Locate the cell with the specified text and output its [X, Y] center coordinate. 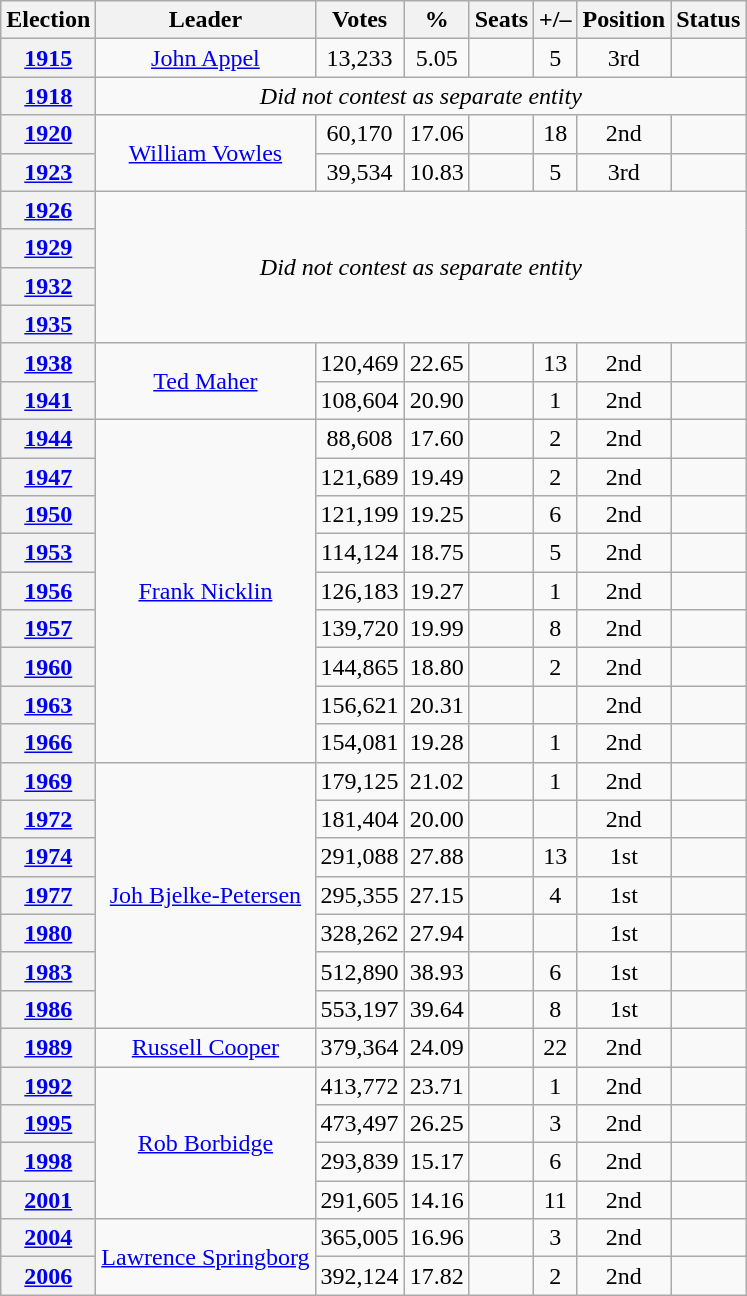
16.96 [436, 1238]
39.64 [436, 1009]
19.25 [436, 515]
23.71 [436, 1085]
365,005 [360, 1238]
413,772 [360, 1085]
1966 [48, 743]
Rob Borbidge [206, 1142]
1953 [48, 553]
156,621 [360, 705]
392,124 [360, 1276]
1923 [48, 172]
1983 [48, 971]
88,608 [360, 438]
2001 [48, 1200]
1915 [48, 58]
1929 [48, 248]
108,604 [360, 400]
512,890 [360, 971]
144,865 [360, 667]
Votes [360, 20]
17.06 [436, 134]
4 [556, 895]
291,605 [360, 1200]
1974 [48, 857]
473,497 [360, 1124]
1920 [48, 134]
Joh Bjelke-Petersen [206, 895]
18 [556, 134]
114,124 [360, 553]
% [436, 20]
21.02 [436, 781]
379,364 [360, 1047]
293,839 [360, 1162]
27.94 [436, 933]
2004 [48, 1238]
20.31 [436, 705]
1969 [48, 781]
19.99 [436, 629]
Russell Cooper [206, 1047]
1926 [48, 210]
24.09 [436, 1047]
John Appel [206, 58]
1956 [48, 591]
19.28 [436, 743]
1986 [48, 1009]
1918 [48, 96]
38.93 [436, 971]
1957 [48, 629]
291,088 [360, 857]
22.65 [436, 362]
553,197 [360, 1009]
2006 [48, 1276]
121,199 [360, 515]
Seats [501, 20]
121,689 [360, 477]
Frank Nicklin [206, 590]
27.88 [436, 857]
1972 [48, 819]
1989 [48, 1047]
19.27 [436, 591]
1980 [48, 933]
60,170 [360, 134]
1947 [48, 477]
10.83 [436, 172]
1935 [48, 324]
1938 [48, 362]
154,081 [360, 743]
Position [624, 20]
Election [48, 20]
1963 [48, 705]
179,125 [360, 781]
26.25 [436, 1124]
181,404 [360, 819]
120,469 [360, 362]
+/– [556, 20]
139,720 [360, 629]
328,262 [360, 933]
William Vowles [206, 153]
1992 [48, 1085]
126,183 [360, 591]
295,355 [360, 895]
11 [556, 1200]
Lawrence Springborg [206, 1257]
15.17 [436, 1162]
39,534 [360, 172]
20.90 [436, 400]
1995 [48, 1124]
27.15 [436, 895]
1998 [48, 1162]
1941 [48, 400]
1977 [48, 895]
14.16 [436, 1200]
19.49 [436, 477]
5.05 [436, 58]
18.75 [436, 553]
1944 [48, 438]
Leader [206, 20]
17.82 [436, 1276]
1960 [48, 667]
Ted Maher [206, 381]
17.60 [436, 438]
1932 [48, 286]
22 [556, 1047]
1950 [48, 515]
13,233 [360, 58]
18.80 [436, 667]
Status [708, 20]
20.00 [436, 819]
